Return the (X, Y) coordinate for the center point of the cell that contains the specified text.  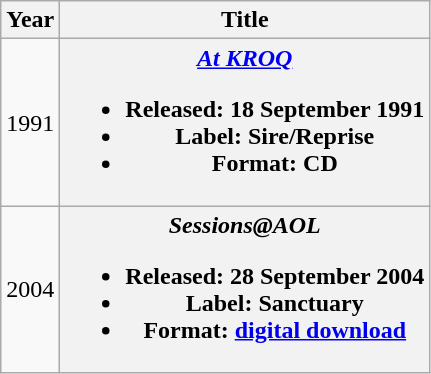
2004 (30, 290)
At KROQReleased: 18 September 1991Label: Sire/RepriseFormat: CD (245, 122)
Title (245, 20)
1991 (30, 122)
Sessions@AOLReleased: 28 September 2004Label: SanctuaryFormat: digital download (245, 290)
Year (30, 20)
